Identify which cell holds the provided text, then report its (x, y) central coordinate. 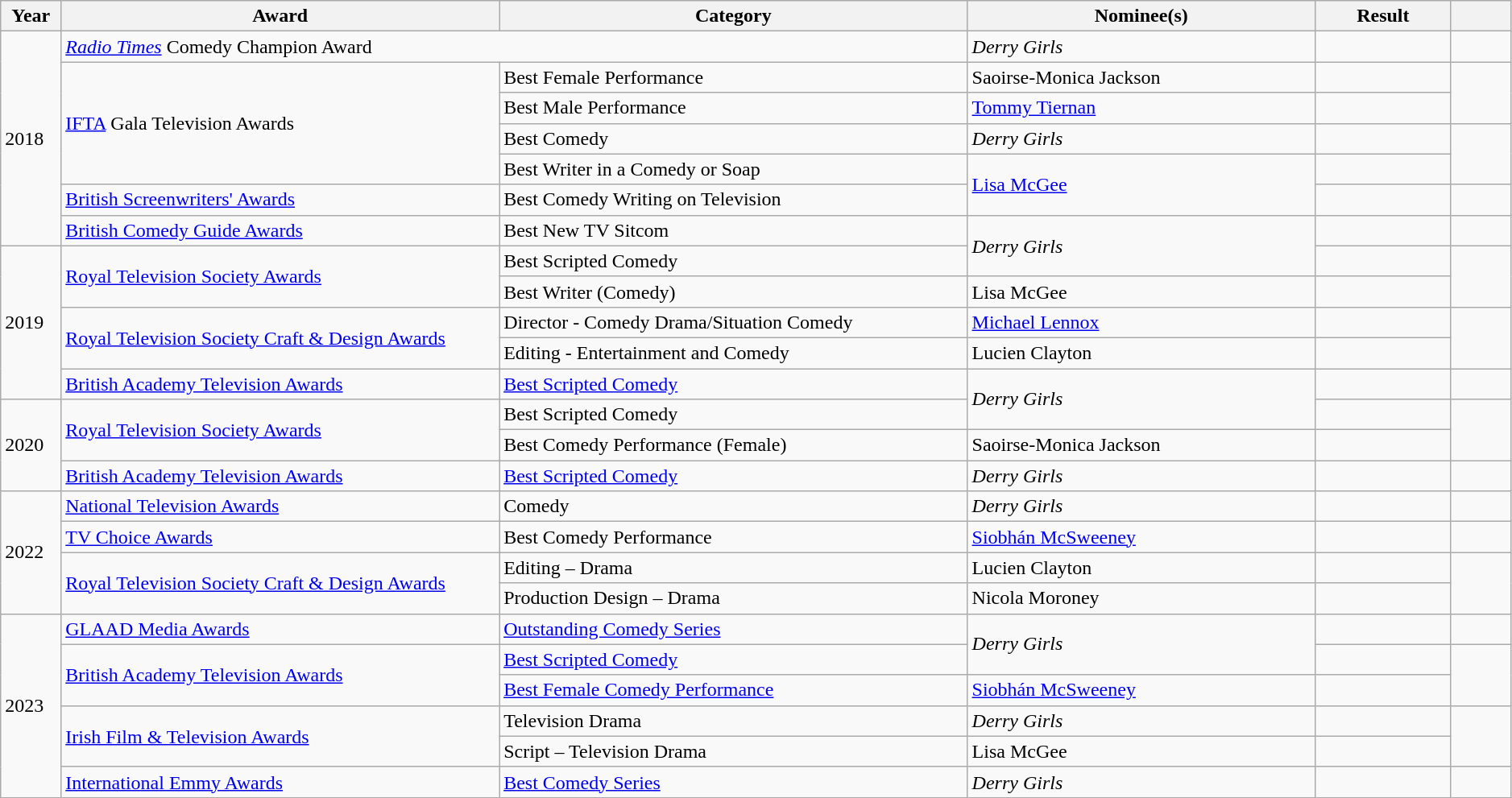
Best New TV Sitcom (733, 230)
Best Comedy Writing on Television (733, 200)
Comedy (733, 507)
2023 (31, 705)
2020 (31, 445)
2018 (31, 139)
British Screenwriters' Awards (280, 200)
Best Writer in a Comedy or Soap (733, 169)
National Television Awards (280, 507)
2019 (31, 322)
Best Female Performance (733, 77)
Radio Times Comedy Champion Award (514, 47)
Best Comedy Performance (Female) (733, 445)
Award (280, 16)
Best Writer (Comedy) (733, 291)
Year (31, 16)
Nicola Moroney (1141, 598)
Nominee(s) (1141, 16)
2022 (31, 552)
Best Comedy Series (733, 782)
Production Design – Drama (733, 598)
TV Choice Awards (280, 537)
Result (1382, 16)
GLAAD Media Awards (280, 629)
Outstanding Comedy Series (733, 629)
Best Female Comedy Performance (733, 690)
Best Comedy (733, 139)
Television Drama (733, 721)
IFTA Gala Television Awards (280, 123)
Best Male Performance (733, 108)
Script – Television Drama (733, 751)
Editing – Drama (733, 568)
British Comedy Guide Awards (280, 230)
Michael Lennox (1141, 322)
Irish Film & Television Awards (280, 736)
Category (733, 16)
Director - Comedy Drama/Situation Comedy (733, 322)
Editing - Entertainment and Comedy (733, 353)
Tommy Tiernan (1141, 108)
International Emmy Awards (280, 782)
Best Comedy Performance (733, 537)
